Determine the (X, Y) coordinate at the center of the cell enclosing the given text.  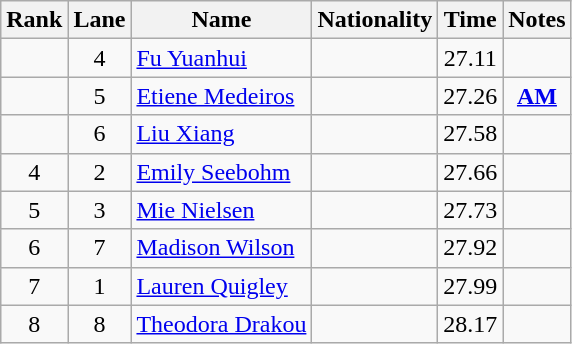
Theodora Drakou (222, 324)
Lane (100, 20)
Etiene Medeiros (222, 96)
Fu Yuanhui (222, 58)
27.73 (470, 210)
Name (222, 20)
Emily Seebohm (222, 172)
3 (100, 210)
1 (100, 286)
27.99 (470, 286)
Lauren Quigley (222, 286)
Rank (34, 20)
Time (470, 20)
2 (100, 172)
27.11 (470, 58)
27.26 (470, 96)
Madison Wilson (222, 248)
Notes (537, 20)
28.17 (470, 324)
27.58 (470, 134)
Liu Xiang (222, 134)
AM (537, 96)
Nationality (375, 20)
Mie Nielsen (222, 210)
27.66 (470, 172)
27.92 (470, 248)
